Return (x, y) of the center of cell containing provided text 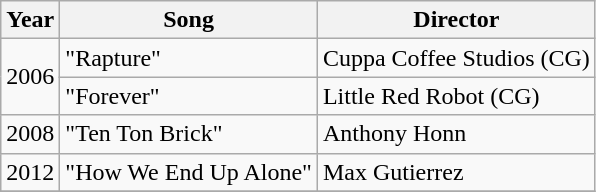
Anthony Honn (456, 134)
Max Gutierrez (456, 172)
Song (189, 20)
Little Red Robot (CG) (456, 96)
"Rapture" (189, 58)
Cuppa Coffee Studios (CG) (456, 58)
Director (456, 20)
"How We End Up Alone" (189, 172)
2012 (30, 172)
"Ten Ton Brick" (189, 134)
"Forever" (189, 96)
Year (30, 20)
2008 (30, 134)
2006 (30, 77)
